Detect which cell encompasses the target text, then output its [x, y] center coordinate. 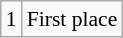
First place [72, 19]
1 [12, 19]
